Output the [X, Y] coordinate of the center of the cell containing the given text.  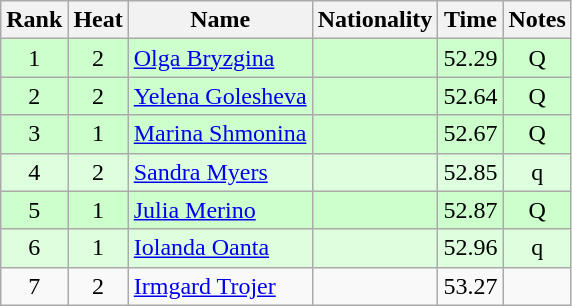
Name [220, 20]
Sandra Myers [220, 172]
7 [34, 286]
52.64 [470, 96]
Julia Merino [220, 210]
6 [34, 248]
52.29 [470, 58]
Nationality [375, 20]
52.67 [470, 134]
Irmgard Trojer [220, 286]
52.96 [470, 248]
52.87 [470, 210]
Time [470, 20]
53.27 [470, 286]
Yelena Golesheva [220, 96]
52.85 [470, 172]
Olga Bryzgina [220, 58]
Heat [98, 20]
5 [34, 210]
Marina Shmonina [220, 134]
3 [34, 134]
Notes [537, 20]
Rank [34, 20]
4 [34, 172]
Iolanda Oanta [220, 248]
